Return the (X, Y) coordinate for the center point of the cell that contains the specified text.  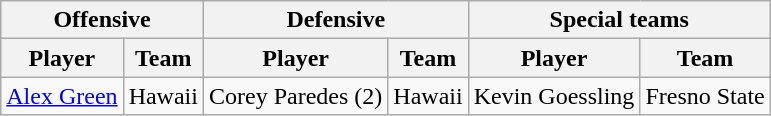
Fresno State (705, 96)
Defensive (336, 20)
Special teams (619, 20)
Corey Paredes (2) (295, 96)
Alex Green (62, 96)
Offensive (102, 20)
Kevin Goessling (554, 96)
